Locate the cell with the specified text and output its [X, Y] center coordinate. 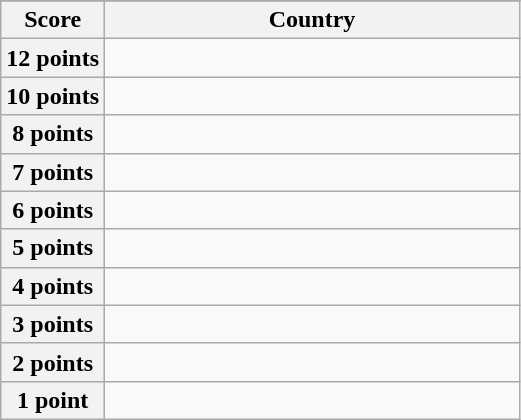
10 points [53, 96]
Country [312, 20]
1 point [53, 400]
5 points [53, 248]
3 points [53, 324]
6 points [53, 210]
Score [53, 20]
4 points [53, 286]
8 points [53, 134]
2 points [53, 362]
12 points [53, 58]
7 points [53, 172]
